Search for the cell housing the specified text and yield its [X, Y] center coordinate. 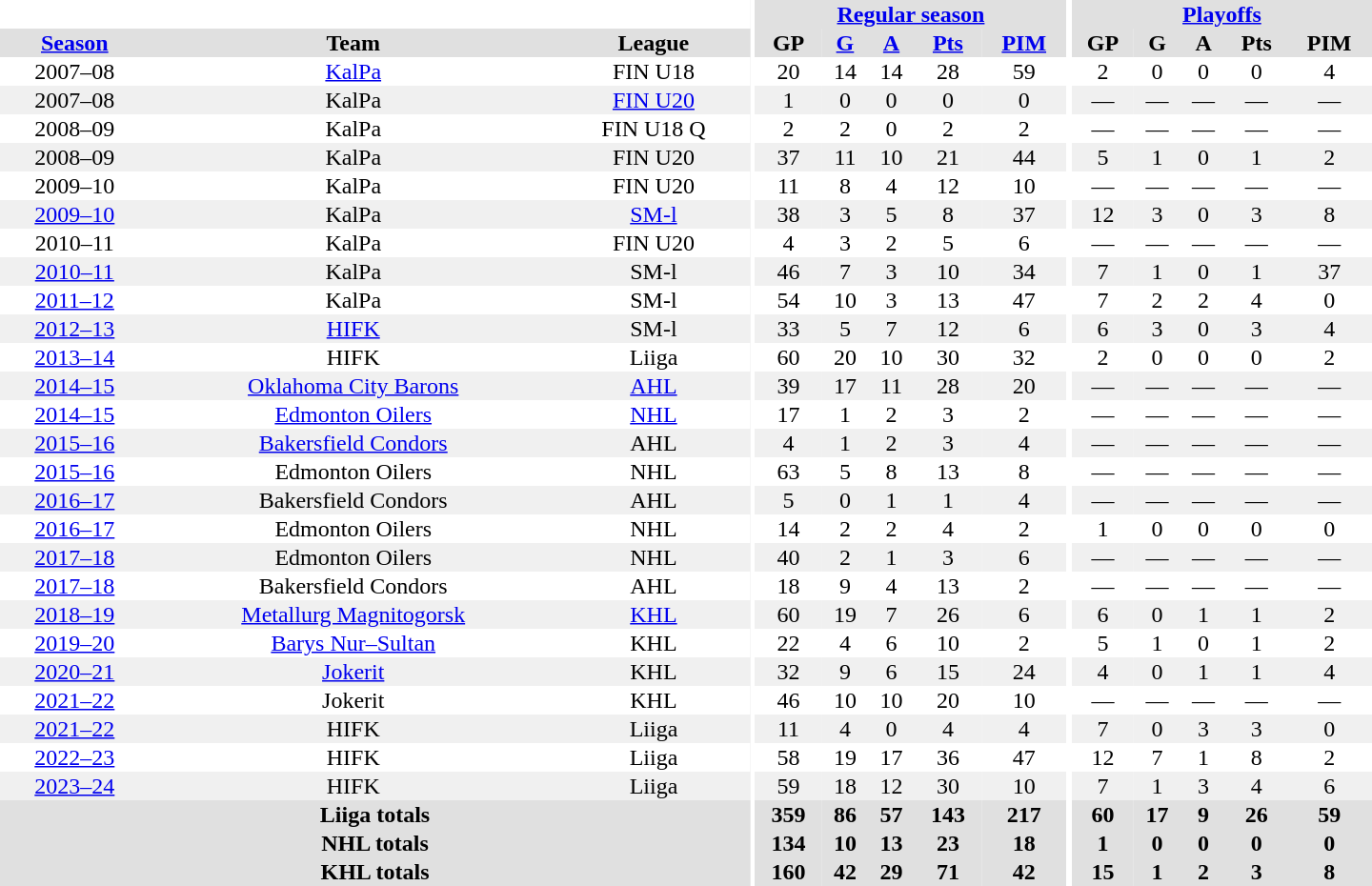
33 [788, 329]
2022–23 [74, 757]
39 [788, 386]
Season [74, 43]
24 [1023, 672]
FIN U18 Q [654, 129]
29 [892, 872]
54 [788, 300]
League [654, 43]
2011–12 [74, 300]
22 [788, 643]
143 [948, 815]
57 [892, 815]
134 [788, 843]
Barys Nur–Sultan [353, 643]
Playoffs [1221, 14]
Regular season [911, 14]
71 [948, 872]
160 [788, 872]
2018–19 [74, 614]
86 [846, 815]
217 [1023, 815]
2012–13 [74, 329]
23 [948, 843]
FIN U18 [654, 71]
Oklahoma City Barons [353, 386]
Team [353, 43]
38 [788, 214]
2019–20 [74, 643]
Metallurg Magnitogorsk [353, 614]
21 [948, 157]
44 [1023, 157]
359 [788, 815]
58 [788, 757]
2023–24 [74, 786]
NHL totals [375, 843]
34 [1023, 272]
63 [788, 472]
2013–14 [74, 357]
40 [788, 557]
Liiga totals [375, 815]
36 [948, 757]
KHL totals [375, 872]
2020–21 [74, 672]
